Output the (X, Y) coordinate of the center of the cell containing the given text.  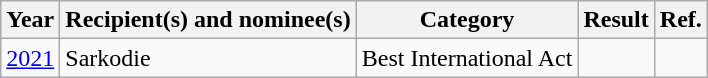
Recipient(s) and nominee(s) (208, 20)
Result (616, 20)
Year (30, 20)
Category (467, 20)
2021 (30, 58)
Best International Act (467, 58)
Ref. (680, 20)
Sarkodie (208, 58)
